Capture the cell that displays the provided text and extract its (X, Y) central coordinate. 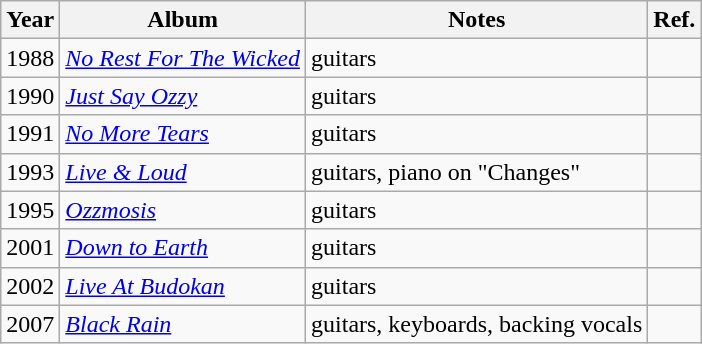
Ozzmosis (183, 210)
guitars, keyboards, backing vocals (477, 324)
2001 (30, 248)
Notes (477, 20)
guitars, piano on "Changes" (477, 172)
1995 (30, 210)
1993 (30, 172)
Just Say Ozzy (183, 96)
1990 (30, 96)
1988 (30, 58)
2002 (30, 286)
Live At Budokan (183, 286)
Year (30, 20)
Down to Earth (183, 248)
No More Tears (183, 134)
Live & Loud (183, 172)
Black Rain (183, 324)
2007 (30, 324)
Album (183, 20)
Ref. (674, 20)
No Rest For The Wicked (183, 58)
1991 (30, 134)
